Search for the cell housing the specified text and yield its [x, y] center coordinate. 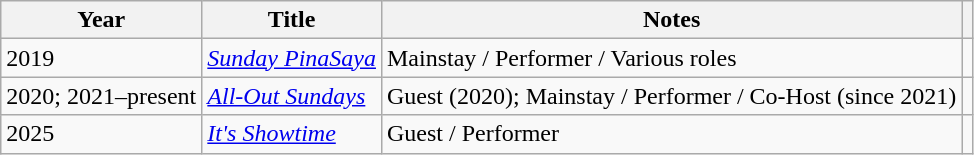
Year [102, 20]
2025 [102, 134]
2020; 2021–present [102, 96]
Title [292, 20]
Notes [671, 20]
Mainstay / Performer / Various roles [671, 58]
Guest (2020); Mainstay / Performer / Co-Host (since 2021) [671, 96]
2019 [102, 58]
Sunday PinaSaya [292, 58]
It's Showtime [292, 134]
All-Out Sundays [292, 96]
Guest / Performer [671, 134]
